Output the (X, Y) coordinate of the center of the cell containing the given text.  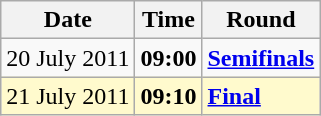
21 July 2011 (68, 96)
Final (261, 96)
20 July 2011 (68, 58)
Semifinals (261, 58)
Time (168, 20)
Round (261, 20)
09:10 (168, 96)
Date (68, 20)
09:00 (168, 58)
